Determine the [x, y] coordinate at the center of the cell enclosing the given text.  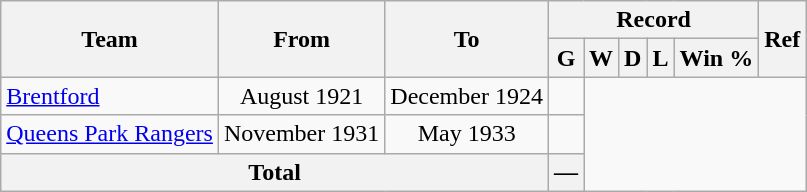
D [633, 58]
Record [653, 20]
Total [275, 172]
— [566, 172]
August 1921 [301, 96]
From [301, 39]
Team [110, 39]
Brentford [110, 96]
Queens Park Rangers [110, 134]
W [602, 58]
To [467, 39]
G [566, 58]
May 1933 [467, 134]
Win % [716, 58]
November 1931 [301, 134]
December 1924 [467, 96]
L [660, 58]
Ref [782, 39]
